From the cell containing the given text, extract its center point as [x, y] coordinate. 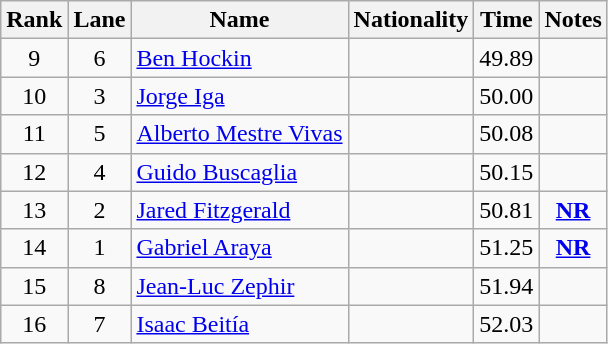
8 [100, 286]
50.00 [506, 96]
Ben Hockin [240, 58]
2 [100, 210]
Time [506, 20]
7 [100, 324]
Guido Buscaglia [240, 172]
1 [100, 248]
51.94 [506, 286]
14 [34, 248]
Name [240, 20]
13 [34, 210]
51.25 [506, 248]
4 [100, 172]
15 [34, 286]
Notes [573, 20]
49.89 [506, 58]
Jean-Luc Zephir [240, 286]
3 [100, 96]
10 [34, 96]
Isaac Beitía [240, 324]
50.81 [506, 210]
52.03 [506, 324]
6 [100, 58]
5 [100, 134]
Rank [34, 20]
16 [34, 324]
50.15 [506, 172]
50.08 [506, 134]
Jorge Iga [240, 96]
Jared Fitzgerald [240, 210]
11 [34, 134]
Nationality [411, 20]
Lane [100, 20]
12 [34, 172]
Alberto Mestre Vivas [240, 134]
Gabriel Araya [240, 248]
9 [34, 58]
